Provide the (X, Y) coordinate of the cell's center where the given text is located.  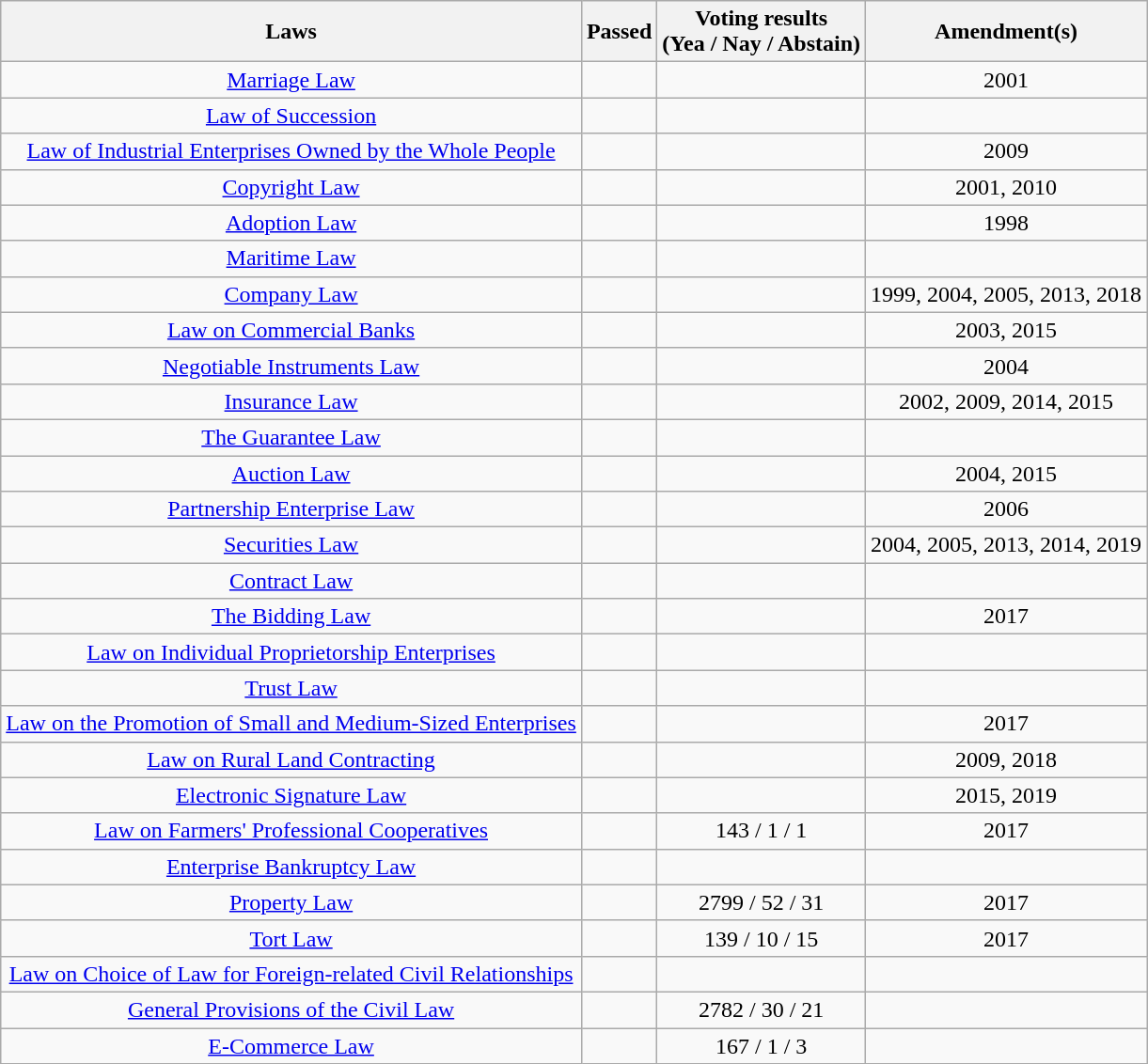
2001, 2010 (1006, 187)
2002, 2009, 2014, 2015 (1006, 401)
Contract Law (291, 581)
Law on Individual Proprietorship Enterprises (291, 652)
Trust Law (291, 688)
2009 (1006, 151)
Electronic Signature Law (291, 795)
2003, 2015 (1006, 330)
Copyright Law (291, 187)
Law on Choice of Law for Foreign-related Civil Relationships (291, 974)
2004 (1006, 366)
143 / 1 / 1 (762, 831)
Auction Law (291, 473)
Insurance Law (291, 401)
2004, 2005, 2013, 2014, 2019 (1006, 545)
Securities Law (291, 545)
Marriage Law (291, 80)
Tort Law (291, 938)
2001 (1006, 80)
1999, 2004, 2005, 2013, 2018 (1006, 294)
2004, 2015 (1006, 473)
Law of Industrial Enterprises Owned by the Whole People (291, 151)
Law on the Promotion of Small and Medium-Sized Enterprises (291, 724)
2015, 2019 (1006, 795)
Amendment(s) (1006, 32)
E-Commerce Law (291, 1046)
139 / 10 / 15 (762, 938)
General Provisions of the Civil Law (291, 1009)
Voting results(Yea / Nay / Abstain) (762, 32)
Property Law (291, 902)
Passed (619, 32)
The Bidding Law (291, 617)
2782 / 30 / 21 (762, 1009)
Partnership Enterprise Law (291, 509)
Adoption Law (291, 223)
167 / 1 / 3 (762, 1046)
Law on Commercial Banks (291, 330)
2009, 2018 (1006, 759)
Maritime Law (291, 258)
Laws (291, 32)
Law on Rural Land Contracting (291, 759)
2006 (1006, 509)
2799 / 52 / 31 (762, 902)
Law on Farmers' Professional Cooperatives (291, 831)
1998 (1006, 223)
The Guarantee Law (291, 437)
Negotiable Instruments Law (291, 366)
Company Law (291, 294)
Law of Succession (291, 116)
Enterprise Bankruptcy Law (291, 867)
